Determine the (x, y) coordinate at the center of the cell enclosing the given text.  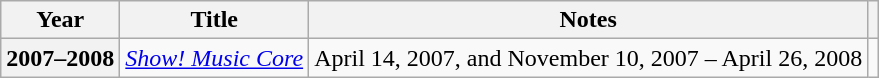
Show! Music Core (214, 58)
Title (214, 20)
April 14, 2007, and November 10, 2007 – April 26, 2008 (588, 58)
Notes (588, 20)
Year (60, 20)
2007–2008 (60, 58)
